Output the (X, Y) coordinate of the center of the cell containing the given text.  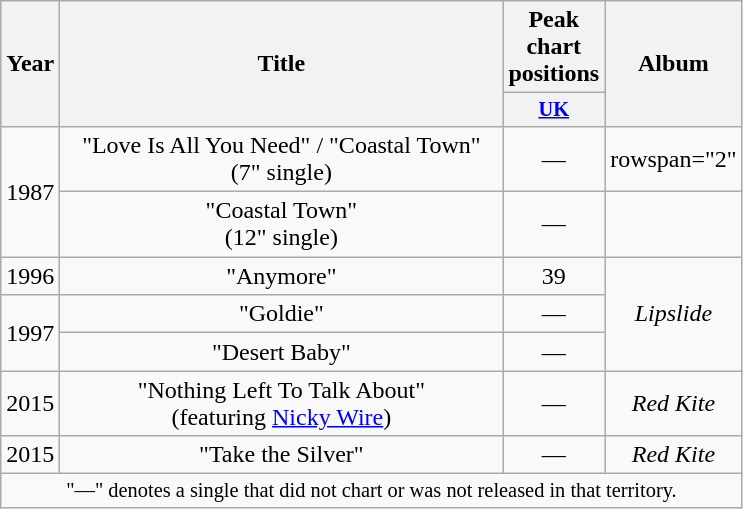
1987 (30, 191)
Lipslide (674, 314)
"Take the Silver" (282, 455)
"Coastal Town"(12" single) (282, 224)
Peak chart positions (554, 47)
1997 (30, 333)
Year (30, 64)
"Goldie" (282, 314)
"—" denotes a single that did not chart or was not released in that territory. (372, 491)
"Anymore" (282, 276)
Album (674, 64)
Title (282, 64)
UK (554, 110)
39 (554, 276)
"Nothing Left To Talk About"(featuring Nicky Wire) (282, 404)
1996 (30, 276)
"Desert Baby" (282, 352)
rowspan="2" (674, 158)
"Love Is All You Need" / "Coastal Town"(7" single) (282, 158)
